Identify which cell holds the provided text, then report its (X, Y) central coordinate. 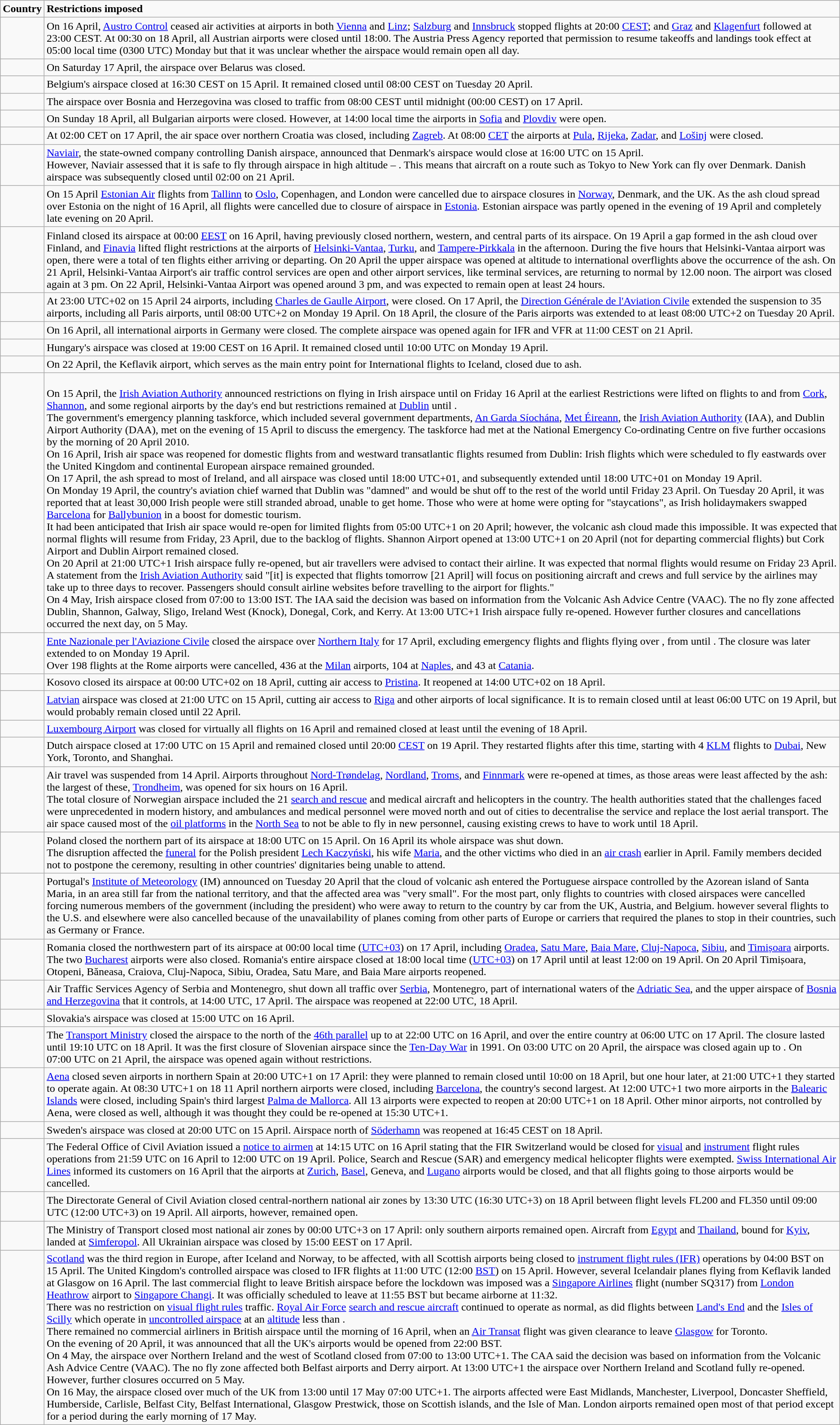
The airspace over Bosnia and Herzegovina was closed to traffic from 08:00 CEST until midnight (00:00 CEST) on 17 April. (442, 101)
On Saturday 17 April, the airspace over Belarus was closed. (442, 67)
Country (22, 9)
On Sunday 18 April, all Bulgarian airports were closed. However, at 14:00 local time the airports in Sofia and Plovdiv were open. (442, 119)
Luxembourg Airport was closed for virtually all flights on 16 April and remained closed at least until the evening of 18 April. (442, 729)
Hungary's airspace was closed at 19:00 CEST on 16 April. It remained closed until 10:00 UTC on Monday 19 April. (442, 347)
Belgium's airspace closed at 16:30 CEST on 15 April. It remained closed until 08:00 CEST on Tuesday 20 April. (442, 84)
Restrictions imposed (442, 9)
On 22 April, the Keflavik airport, which serves as the main entry point for International flights to Iceland, closed due to ash. (442, 365)
Sweden's airspace was closed at 20:00 UTC on 15 April. Airspace north of Söderhamn was reopened at 16:45 CEST on 18 April. (442, 1130)
Kosovo closed its airspace at 00:00 UTC+02 on 18 April, cutting air access to Pristina. It reopened at 14:00 UTC+02 on 18 April. (442, 682)
On 16 April, all international airports in Germany were closed. The complete airspace was opened again for IFR and VFR at 11:00 CEST on 21 April. (442, 330)
Slovakia's airspace was closed at 15:00 UTC on 16 April. (442, 1018)
